Detect which cell encompasses the target text, then output its (X, Y) center coordinate. 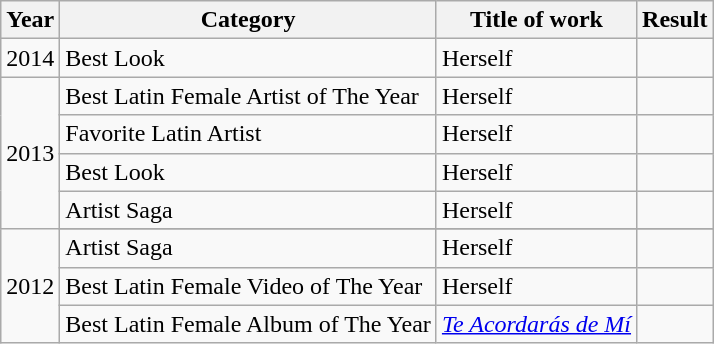
Te Acordarás de Mí (536, 324)
2014 (30, 58)
Best Latin Female Artist of The Year (248, 96)
Best Latin Female Album of The Year (248, 324)
Favorite Latin Artist (248, 134)
Result (675, 20)
2013 (30, 153)
Title of work (536, 20)
Year (30, 20)
Category (248, 20)
2012 (30, 286)
Best Latin Female Video of The Year (248, 286)
